Determine the (x, y) coordinate at the center of the cell enclosing the given text.  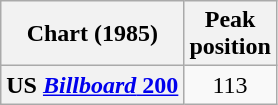
Chart (1985) (92, 34)
Peakposition (230, 34)
113 (230, 85)
US Billboard 200 (92, 85)
